Detect which cell encompasses the target text, then output its (x, y) center coordinate. 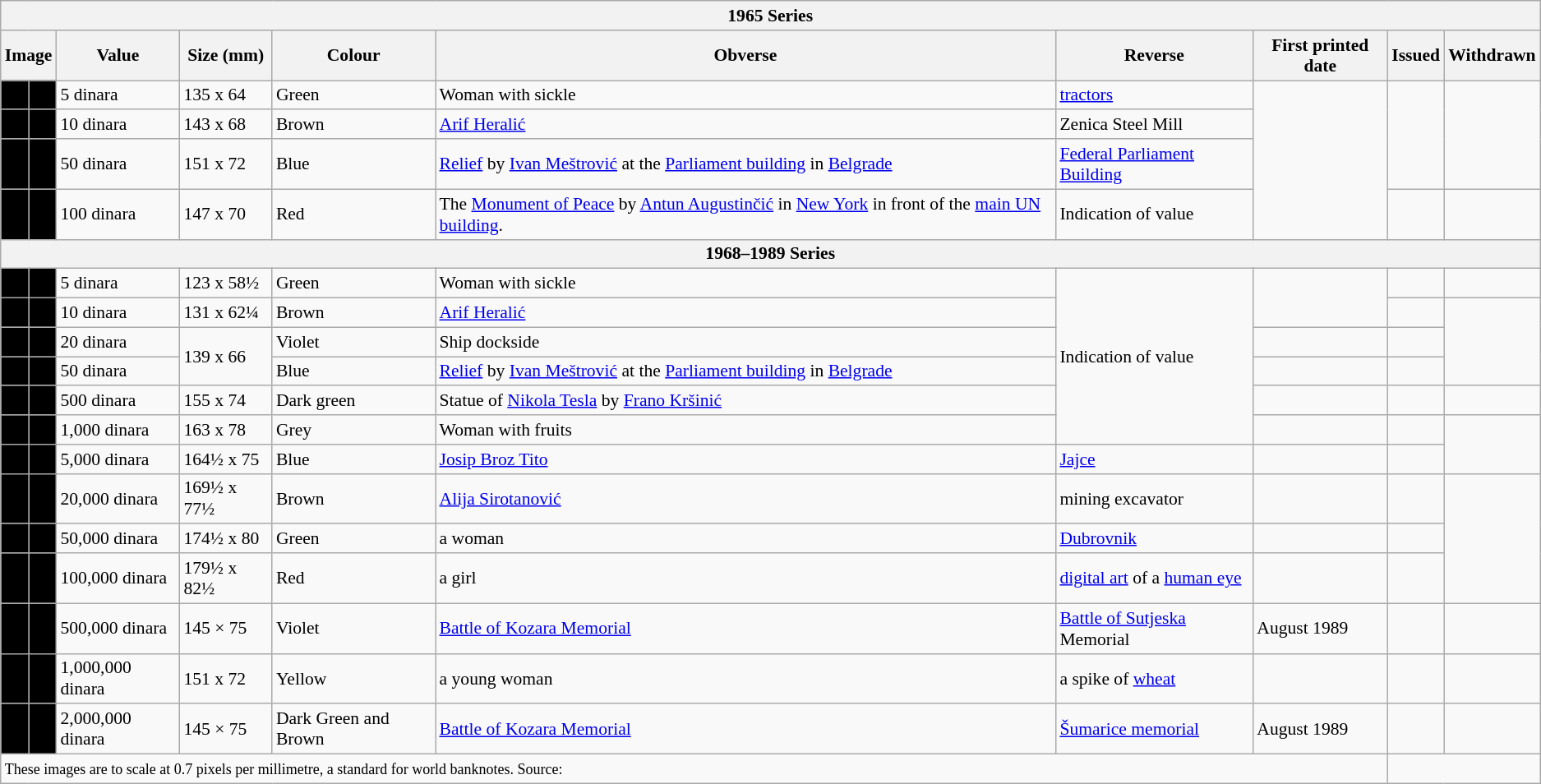
163 x 78 (225, 430)
164½ x 75 (225, 459)
Dark Green and Brown (353, 730)
1968–1989 Series (771, 254)
2,000,000 dinara (118, 730)
Dubrovnik (1154, 539)
100,000 dinara (118, 579)
Woman with fruits (746, 430)
mining excavator (1154, 498)
1965 Series (771, 16)
Value (118, 56)
123 x 58½ (225, 284)
Zenica Steel Mill (1154, 125)
20 dinara (118, 342)
Šumarice memorial (1154, 730)
Grey (353, 430)
1,000,000 dinara (118, 679)
Colour (353, 56)
5,000 dinara (118, 459)
Obverse (746, 56)
Federal Parliament Building (1154, 164)
tractors (1154, 95)
The Monument of Peace by Antun Augustinčić in New York in front of the main UN building. (746, 214)
Issued (1415, 56)
174½ x 80 (225, 539)
Ship dockside (746, 342)
These images are to scale at 0.7 pixels per millimetre, a standard for world banknotes. Source: (694, 769)
a spike of wheat (1154, 679)
135 x 64 (225, 95)
169½ x 77½ (225, 498)
Jajce (1154, 459)
a woman (746, 539)
100 dinara (118, 214)
Statue of Nikola Tesla by Frano Kršinić (746, 401)
20,000 dinara (118, 498)
50,000 dinara (118, 539)
500 dinara (118, 401)
147 x 70 (225, 214)
131 x 62¼ (225, 313)
Battle of Sutjeska Memorial (1154, 628)
a young woman (746, 679)
Alija Sirotanović (746, 498)
143 x 68 (225, 125)
139 x 66 (225, 357)
Size (mm) (225, 56)
Withdrawn (1493, 56)
First printed date (1320, 56)
1,000 dinara (118, 430)
a girl (746, 579)
Josip Broz Tito (746, 459)
digital art of a human eye (1154, 579)
179½ x 82½ (225, 579)
Image (29, 56)
Yellow (353, 679)
500,000 dinara (118, 628)
Dark green (353, 401)
155 x 74 (225, 401)
Reverse (1154, 56)
